Return (x, y) of the center of cell containing provided text 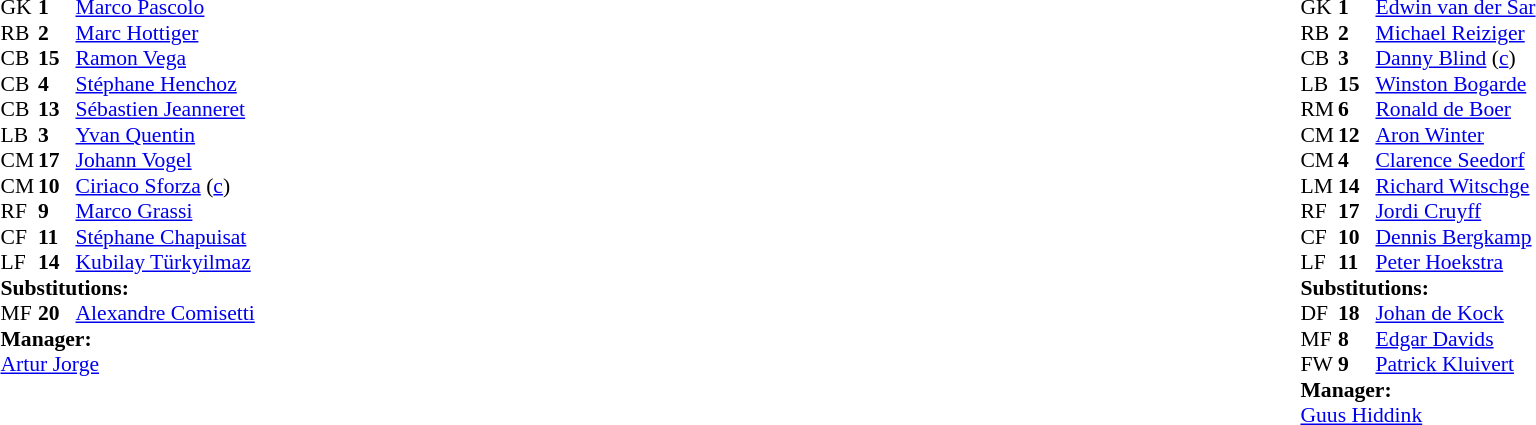
Danny Blind (c) (1455, 59)
Jordi Cruyff (1455, 211)
Michael Reiziger (1455, 33)
18 (1357, 313)
6 (1357, 109)
Johann Vogel (166, 161)
FW (1319, 365)
8 (1357, 339)
Marc Hottiger (166, 33)
Sébastien Jeanneret (166, 109)
Stéphane Chapuisat (166, 237)
RM (1319, 109)
Patrick Kluivert (1455, 365)
Kubilay Türkyilmaz (166, 263)
Yvan Quentin (166, 135)
Ramon Vega (166, 59)
Johan de Kock (1455, 313)
Dennis Bergkamp (1455, 237)
Clarence Seedorf (1455, 161)
Ciriaco Sforza (c) (166, 186)
12 (1357, 135)
20 (57, 313)
Edgar Davids (1455, 339)
LM (1319, 186)
Stéphane Henchoz (166, 84)
Richard Witschge (1455, 186)
Ronald de Boer (1455, 109)
Marco Grassi (166, 211)
Alexandre Comisetti (166, 313)
DF (1319, 313)
Peter Hoekstra (1455, 263)
Winston Bogarde (1455, 84)
Aron Winter (1455, 135)
Artur Jorge (127, 365)
13 (57, 109)
